Output the [X, Y] coordinate of the center of the cell containing the given text.  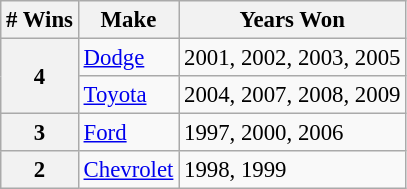
3 [40, 133]
# Wins [40, 20]
2001, 2002, 2003, 2005 [292, 58]
Toyota [128, 95]
4 [40, 76]
Make [128, 20]
2004, 2007, 2008, 2009 [292, 95]
1997, 2000, 2006 [292, 133]
2 [40, 170]
Chevrolet [128, 170]
1998, 1999 [292, 170]
Years Won [292, 20]
Ford [128, 133]
Dodge [128, 58]
